Detect which cell encompasses the target text, then output its (x, y) center coordinate. 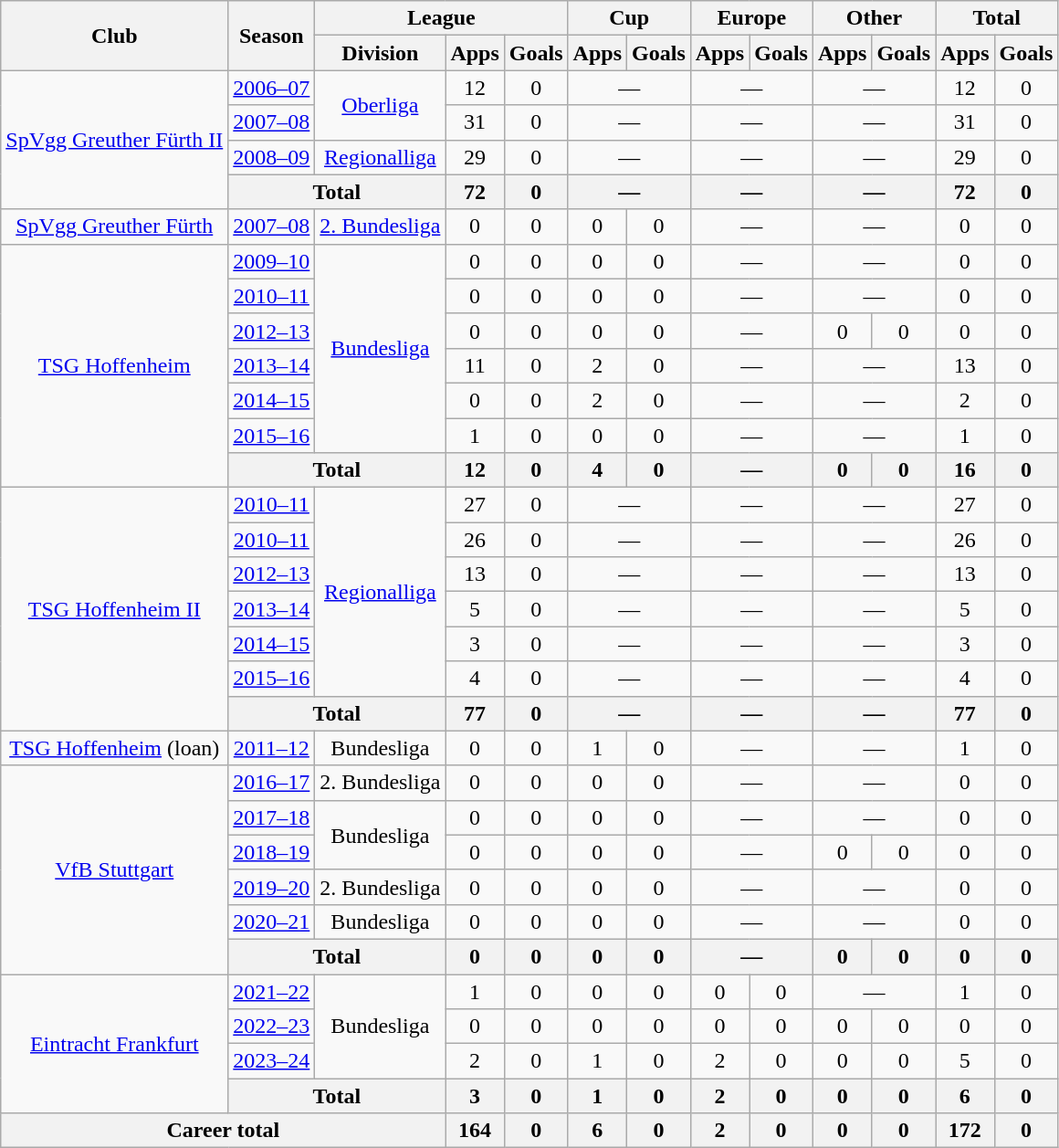
16 (965, 470)
2022–23 (272, 1027)
2017–18 (272, 817)
Europe (751, 18)
TSG Hoffenheim II (115, 609)
Club (115, 36)
Other (874, 18)
172 (965, 1131)
SpVgg Greuther Fürth II (115, 140)
Season (272, 36)
2009–10 (272, 261)
2019–20 (272, 887)
2011–12 (272, 748)
2006–07 (272, 88)
2016–17 (272, 783)
TSG Hoffenheim (115, 365)
SpVgg Greuther Fürth (115, 226)
11 (475, 365)
Career total (223, 1131)
2023–24 (272, 1061)
Division (380, 53)
VfB Stuttgart (115, 869)
164 (475, 1131)
2018–19 (272, 852)
TSG Hoffenheim (loan) (115, 748)
2008–09 (272, 157)
Cup (629, 18)
Oberliga (380, 105)
Eintracht Frankfurt (115, 1043)
League (442, 18)
2021–22 (272, 991)
2020–21 (272, 922)
